Locate the cell with the specified text and output its (x, y) center coordinate. 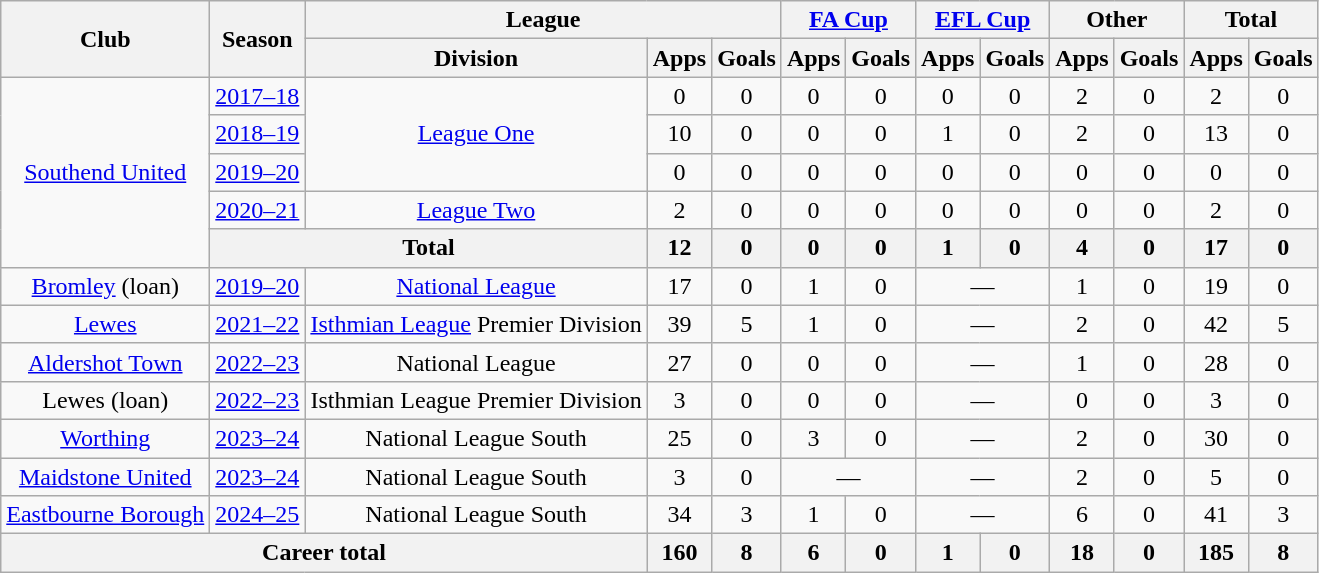
League One (476, 134)
Worthing (106, 438)
Season (258, 39)
2024–25 (258, 515)
Division (476, 58)
Lewes (106, 324)
30 (1216, 438)
Southend United (106, 172)
4 (1082, 248)
Maidstone United (106, 477)
42 (1216, 324)
27 (679, 362)
Club (106, 39)
Eastbourne Borough (106, 515)
EFL Cup (983, 20)
― (983, 286)
2017–18 (258, 96)
10 (679, 134)
2020–21 (258, 210)
28 (1216, 362)
Lewes (loan) (106, 400)
19 (1216, 286)
39 (679, 324)
League (544, 20)
Aldershot Town (106, 362)
13 (1216, 134)
12 (679, 248)
185 (1216, 553)
FA Cup (848, 20)
Other (1117, 20)
160 (679, 553)
Career total (324, 553)
2018–19 (258, 134)
41 (1216, 515)
18 (1082, 553)
League Two (476, 210)
2021–22 (258, 324)
Bromley (loan) (106, 286)
34 (679, 515)
25 (679, 438)
